Locate the cell with the specified text and output its (x, y) center coordinate. 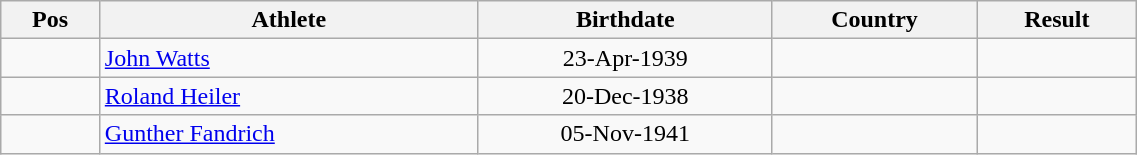
20-Dec-1938 (625, 96)
Country (874, 20)
23-Apr-1939 (625, 58)
John Watts (288, 58)
Result (1057, 20)
Pos (50, 20)
05-Nov-1941 (625, 134)
Roland Heiler (288, 96)
Birthdate (625, 20)
Gunther Fandrich (288, 134)
Athlete (288, 20)
